Scan for the cell matching the given text and deliver its (X, Y) coordinate at center. 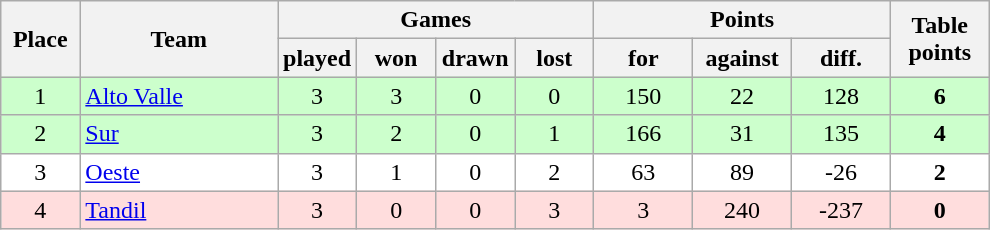
63 (644, 172)
6 (940, 96)
150 (644, 96)
diff. (842, 58)
lost (554, 58)
against (742, 58)
135 (842, 134)
22 (742, 96)
Sur (179, 134)
89 (742, 172)
won (396, 58)
-237 (842, 210)
31 (742, 134)
128 (842, 96)
Tandil (179, 210)
for (644, 58)
Alto Valle (179, 96)
240 (742, 210)
drawn (476, 58)
Games (436, 20)
166 (644, 134)
Oeste (179, 172)
Place (40, 39)
-26 (842, 172)
Points (742, 20)
played (318, 58)
Team (179, 39)
Tablepoints (940, 39)
